For the text-containing cell, return its midpoint in (X, Y) coordinate format. 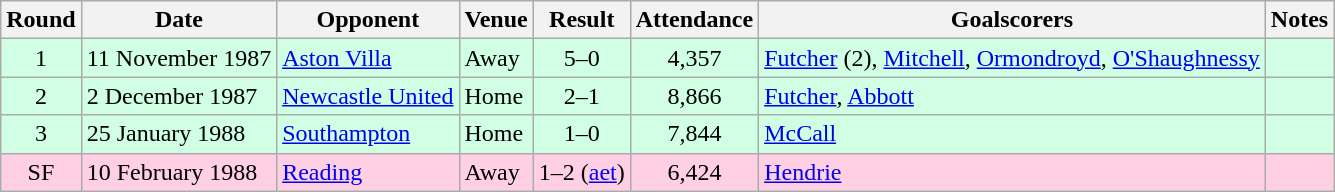
11 November 1987 (178, 58)
2 December 1987 (178, 96)
2 (41, 96)
Aston Villa (368, 58)
Attendance (694, 20)
Notes (1299, 20)
7,844 (694, 134)
Futcher, Abbott (1012, 96)
1–2 (aet) (582, 172)
4,357 (694, 58)
6,424 (694, 172)
SF (41, 172)
Reading (368, 172)
Futcher (2), Mitchell, Ormondroyd, O'Shaughnessy (1012, 58)
3 (41, 134)
McCall (1012, 134)
Southampton (368, 134)
Venue (496, 20)
Result (582, 20)
Date (178, 20)
8,866 (694, 96)
Hendrie (1012, 172)
Opponent (368, 20)
10 February 1988 (178, 172)
Newcastle United (368, 96)
1 (41, 58)
Goalscorers (1012, 20)
1–0 (582, 134)
Round (41, 20)
5–0 (582, 58)
2–1 (582, 96)
25 January 1988 (178, 134)
